Identify which cell holds the provided text, then report its [x, y] central coordinate. 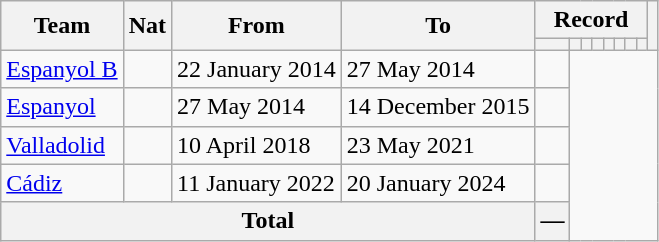
22 January 2014 [257, 69]
Record [591, 20]
23 May 2021 [438, 145]
11 January 2022 [257, 183]
Total [268, 221]
Cádiz [62, 183]
Nat [147, 26]
14 December 2015 [438, 107]
Valladolid [62, 145]
20 January 2024 [438, 183]
Espanyol [62, 107]
From [257, 26]
To [438, 26]
Team [62, 26]
— [552, 221]
10 April 2018 [257, 145]
Espanyol B [62, 69]
